Return [x, y] of the center of cell containing provided text 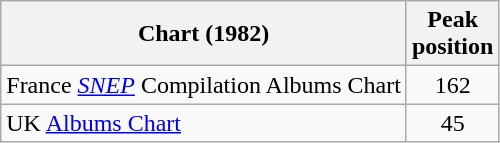
162 [452, 85]
UK Albums Chart [204, 123]
France SNEP Compilation Albums Chart [204, 85]
45 [452, 123]
Chart (1982) [204, 34]
Peakposition [452, 34]
